Determine the (x, y) coordinate at the center of the cell enclosing the given text.  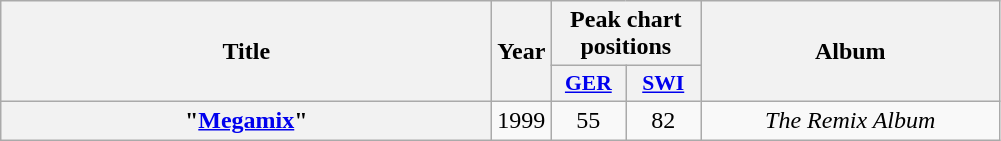
Album (850, 52)
"Megamix" (246, 120)
55 (588, 120)
82 (664, 120)
SWI (664, 84)
Title (246, 52)
The Remix Album (850, 120)
GER (588, 84)
1999 (522, 120)
Peak chart positions (626, 34)
Year (522, 52)
